From the cell containing the given text, extract its center point as [x, y] coordinate. 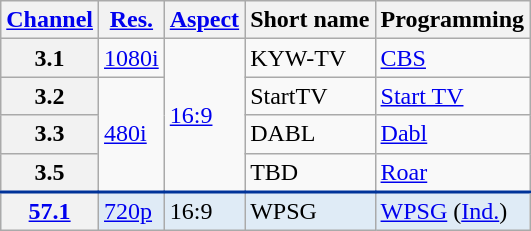
Dabl [452, 134]
Roar [452, 172]
57.1 [50, 212]
Res. [132, 20]
KYW-TV [310, 58]
Start TV [452, 96]
CBS [452, 58]
3.3 [50, 134]
WPSG (Ind.) [452, 212]
DABL [310, 134]
1080i [132, 58]
480i [132, 134]
Short name [310, 20]
Programming [452, 20]
3.1 [50, 58]
Channel [50, 20]
720p [132, 212]
TBD [310, 172]
WPSG [310, 212]
Aspect [204, 20]
3.5 [50, 172]
StartTV [310, 96]
3.2 [50, 96]
